For the text-containing cell, return its midpoint in [X, Y] coordinate format. 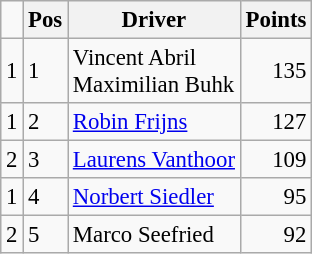
95 [276, 197]
109 [276, 160]
Marco Seefried [154, 235]
Points [276, 20]
5 [46, 235]
Pos [46, 20]
3 [46, 160]
4 [46, 197]
Vincent Abril Maximilian Buhk [154, 72]
Robin Frijns [154, 122]
Laurens Vanthoor [154, 160]
135 [276, 72]
Norbert Siedler [154, 197]
Driver [154, 20]
92 [276, 235]
127 [276, 122]
